Capture the cell that displays the provided text and extract its (X, Y) central coordinate. 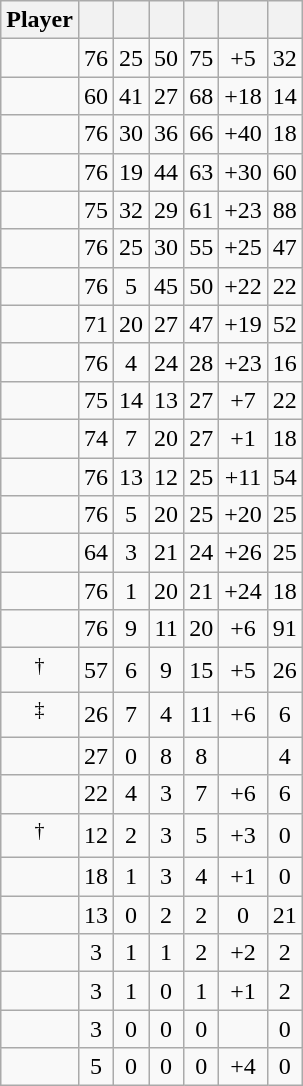
‡ (40, 714)
+7 (244, 400)
28 (202, 362)
+19 (244, 324)
63 (202, 172)
88 (284, 210)
+20 (244, 515)
+22 (244, 286)
+2 (244, 953)
36 (166, 134)
+18 (244, 96)
15 (202, 670)
+24 (244, 591)
64 (96, 553)
+30 (244, 172)
52 (284, 324)
57 (96, 670)
68 (202, 96)
19 (132, 172)
+4 (244, 1067)
61 (202, 210)
16 (284, 362)
66 (202, 134)
44 (166, 172)
55 (202, 248)
91 (284, 629)
29 (166, 210)
+40 (244, 134)
41 (132, 96)
+25 (244, 248)
Player (40, 20)
71 (96, 324)
45 (166, 286)
+11 (244, 477)
+3 (244, 836)
74 (96, 438)
54 (284, 477)
+26 (244, 553)
